Identify which cell holds the provided text, then report its (X, Y) central coordinate. 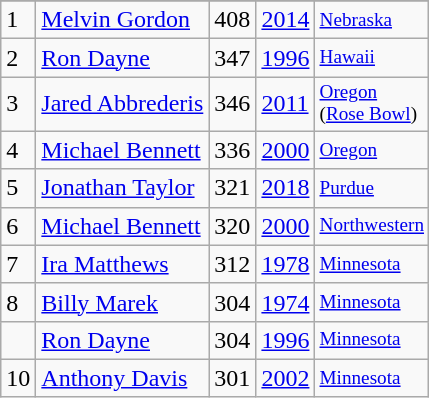
320 (232, 226)
2 (18, 58)
8 (18, 302)
2002 (286, 378)
Hawaii (372, 58)
6 (18, 226)
Ira Matthews (122, 264)
3 (18, 104)
4 (18, 150)
2011 (286, 104)
Nebraska (372, 20)
Melvin Gordon (122, 20)
5 (18, 188)
1978 (286, 264)
301 (232, 378)
346 (232, 104)
2018 (286, 188)
347 (232, 58)
Oregon(Rose Bowl) (372, 104)
Oregon (372, 150)
408 (232, 20)
312 (232, 264)
Northwestern (372, 226)
Anthony Davis (122, 378)
1974 (286, 302)
321 (232, 188)
2014 (286, 20)
336 (232, 150)
1 (18, 20)
7 (18, 264)
Purdue (372, 188)
10 (18, 378)
Jonathan Taylor (122, 188)
Jared Abbrederis (122, 104)
Billy Marek (122, 302)
